Pinpoint the cell where the given text exists, returning its (x, y) midpoint coordinate. 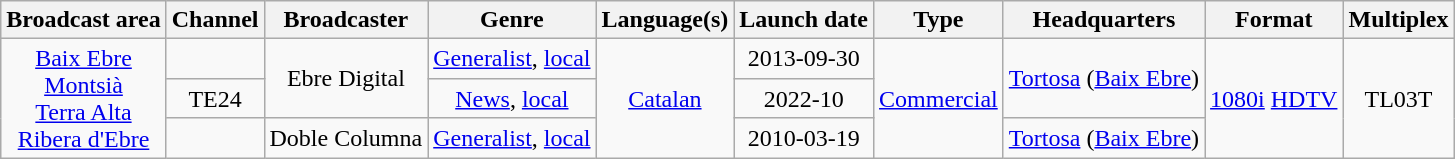
Doble Columna (346, 138)
2010-03-19 (804, 138)
Format (1274, 20)
Broadcaster (346, 20)
Baix EbreMontsiàTerra AltaRibera d'Ebre (84, 98)
TE24 (215, 98)
1080i HDTV (1274, 98)
Language(s) (665, 20)
Broadcast area (84, 20)
Ebre Digital (346, 78)
Commercial (939, 98)
2013-09-30 (804, 59)
Multiplex (1398, 20)
Catalan (665, 98)
Launch date (804, 20)
Channel (215, 20)
News, local (512, 98)
2022-10 (804, 98)
Genre (512, 20)
TL03T (1398, 98)
Headquarters (1104, 20)
Type (939, 20)
